Return [x, y] of the center of cell containing provided text 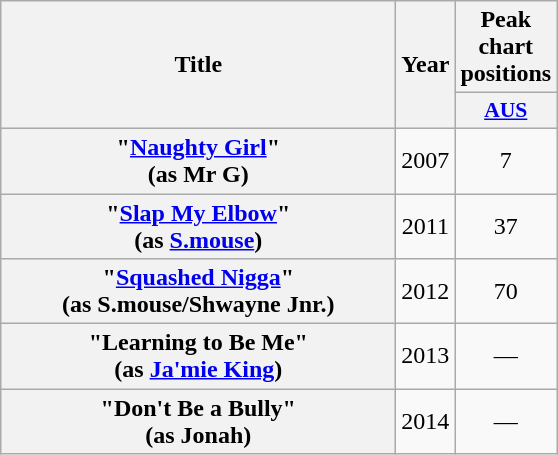
Year [426, 65]
Peak chart positions [506, 47]
"Slap My Elbow" (as S.mouse) [198, 226]
"Don't Be a Bully" (as Jonah) [198, 422]
70 [506, 292]
2014 [426, 422]
2012 [426, 292]
AUS [506, 111]
37 [506, 226]
"Squashed Nigga" (as S.mouse/Shwayne Jnr.) [198, 292]
7 [506, 160]
"Learning to Be Me" (as Ja'mie King) [198, 356]
2013 [426, 356]
Title [198, 65]
2007 [426, 160]
"Naughty Girl" (as Mr G) [198, 160]
2011 [426, 226]
